Return the (x, y) coordinate for the center point of the cell that contains the specified text.  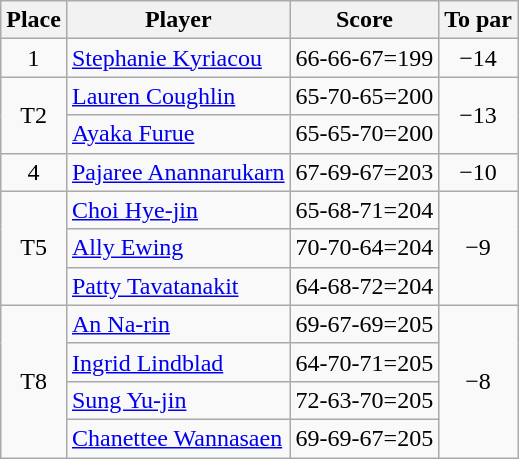
An Na-rin (178, 324)
Ayaka Furue (178, 134)
T5 (34, 248)
−8 (478, 381)
69-67-69=205 (364, 324)
65-70-65=200 (364, 96)
Sung Yu-jin (178, 400)
Score (364, 20)
T2 (34, 115)
70-70-64=204 (364, 248)
1 (34, 58)
65-68-71=204 (364, 210)
−9 (478, 248)
64-70-71=205 (364, 362)
Stephanie Kyriacou (178, 58)
66-66-67=199 (364, 58)
64-68-72=204 (364, 286)
−10 (478, 172)
Choi Hye-jin (178, 210)
65-65-70=200 (364, 134)
Place (34, 20)
Patty Tavatanakit (178, 286)
4 (34, 172)
72-63-70=205 (364, 400)
69-69-67=205 (364, 438)
−14 (478, 58)
Ingrid Lindblad (178, 362)
Chanettee Wannasaen (178, 438)
To par (478, 20)
Pajaree Anannarukarn (178, 172)
67-69-67=203 (364, 172)
Lauren Coughlin (178, 96)
Player (178, 20)
T8 (34, 381)
−13 (478, 115)
Ally Ewing (178, 248)
